Capture the cell that displays the provided text and extract its (X, Y) central coordinate. 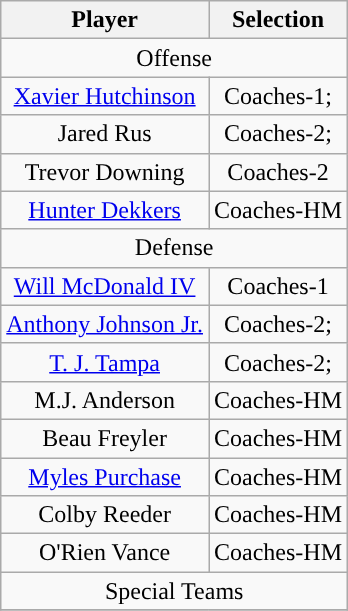
T. J. Tampa (105, 362)
Jared Rus (105, 134)
Hunter Dekkers (105, 210)
Selection (278, 20)
Defense (174, 248)
Colby Reeder (105, 515)
M.J. Anderson (105, 400)
Will McDonald IV (105, 286)
Coaches-1 (278, 286)
Player (105, 20)
Xavier Hutchinson (105, 96)
Special Teams (174, 591)
Beau Freyler (105, 438)
Coaches-2 (278, 172)
Offense (174, 58)
Coaches-1; (278, 96)
Myles Purchase (105, 477)
O'Rien Vance (105, 553)
Anthony Johnson Jr. (105, 324)
Trevor Downing (105, 172)
